Scan for the cell matching the given text and deliver its [x, y] coordinate at center. 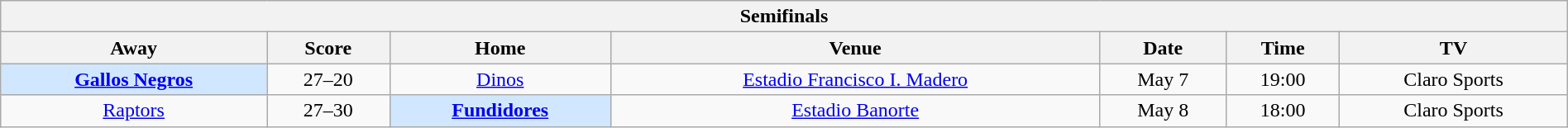
Gallos Negros [134, 79]
19:00 [1282, 79]
Fundidores [500, 111]
27–30 [327, 111]
Score [327, 48]
Home [500, 48]
Estadio Francisco I. Madero [855, 79]
18:00 [1282, 111]
TV [1454, 48]
Time [1282, 48]
Away [134, 48]
May 7 [1163, 79]
Date [1163, 48]
Dinos [500, 79]
Estadio Banorte [855, 111]
27–20 [327, 79]
Raptors [134, 111]
Venue [855, 48]
Semifinals [784, 17]
May 8 [1163, 111]
